Identify which cell holds the provided text, then report its [x, y] central coordinate. 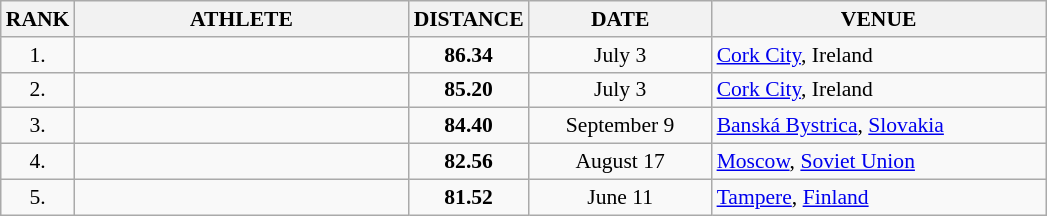
September 9 [620, 126]
June 11 [620, 197]
DISTANCE [469, 19]
82.56 [469, 162]
2. [38, 90]
DATE [620, 19]
1. [38, 55]
3. [38, 126]
85.20 [469, 90]
Moscow, Soviet Union [879, 162]
RANK [38, 19]
81.52 [469, 197]
Banská Bystrica, Slovakia [879, 126]
ATHLETE [241, 19]
5. [38, 197]
Tampere, Finland [879, 197]
4. [38, 162]
86.34 [469, 55]
August 17 [620, 162]
VENUE [879, 19]
84.40 [469, 126]
